Determine the (X, Y) coordinate at the center of the cell enclosing the given text.  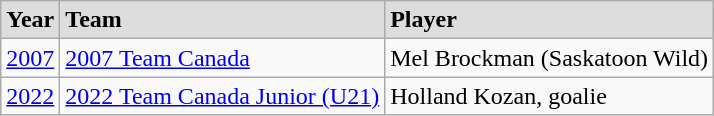
Mel Brockman (Saskatoon Wild) (550, 58)
2022 Team Canada Junior (U21) (222, 96)
Year (30, 20)
Holland Kozan, goalie (550, 96)
2007 (30, 58)
Team (222, 20)
Player (550, 20)
2007 Team Canada (222, 58)
2022 (30, 96)
